For the text-containing cell, return its midpoint in [X, Y] coordinate format. 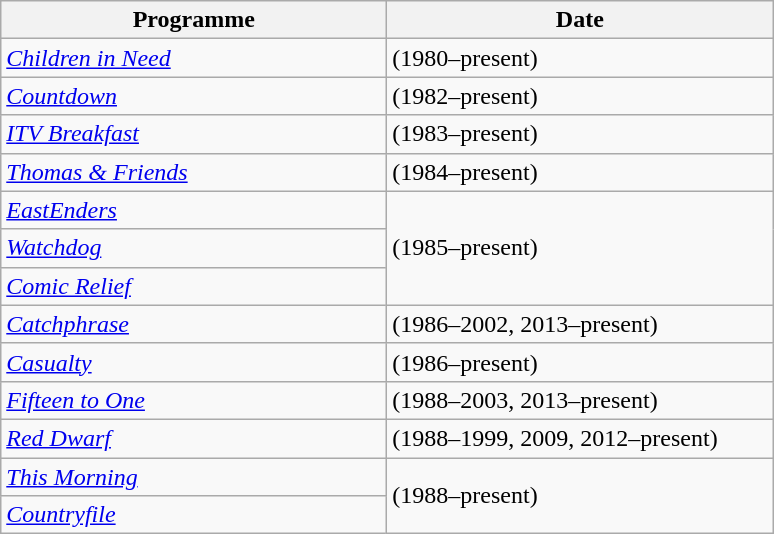
(1983–present) [580, 134]
Casualty [194, 362]
ITV Breakfast [194, 134]
Comic Relief [194, 286]
(1982–present) [580, 96]
Red Dwarf [194, 438]
This Morning [194, 477]
Watchdog [194, 248]
Countryfile [194, 515]
Children in Need [194, 58]
Date [580, 20]
(1986–present) [580, 362]
Thomas & Friends [194, 172]
(1988–2003, 2013–present) [580, 400]
(1984–present) [580, 172]
(1985–present) [580, 248]
Fifteen to One [194, 400]
(1980–present) [580, 58]
Countdown [194, 96]
EastEnders [194, 210]
(1988–present) [580, 496]
(1986–2002, 2013–present) [580, 324]
Programme [194, 20]
(1988–1999, 2009, 2012–present) [580, 438]
Catchphrase [194, 324]
